From the cell containing the given text, extract its center point as (x, y) coordinate. 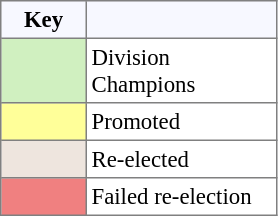
Failed re-election (181, 197)
Key (44, 20)
Promoted (181, 122)
Division Champions (181, 70)
Re-elected (181, 159)
